Search for the cell housing the specified text and yield its (X, Y) center coordinate. 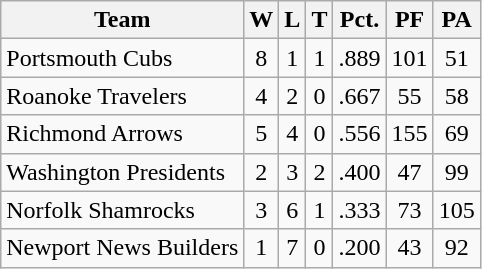
43 (410, 248)
58 (456, 96)
Portsmouth Cubs (122, 58)
Roanoke Travelers (122, 96)
Pct. (360, 20)
69 (456, 134)
Newport News Builders (122, 248)
51 (456, 58)
.667 (360, 96)
W (262, 20)
.889 (360, 58)
92 (456, 248)
99 (456, 172)
8 (262, 58)
.556 (360, 134)
L (292, 20)
7 (292, 248)
73 (410, 210)
5 (262, 134)
Washington Presidents (122, 172)
101 (410, 58)
Norfolk Shamrocks (122, 210)
.200 (360, 248)
6 (292, 210)
Richmond Arrows (122, 134)
T (320, 20)
.400 (360, 172)
105 (456, 210)
47 (410, 172)
PA (456, 20)
55 (410, 96)
PF (410, 20)
.333 (360, 210)
Team (122, 20)
155 (410, 134)
